Provide the (x, y) coordinate of the cell's center where the given text is located.  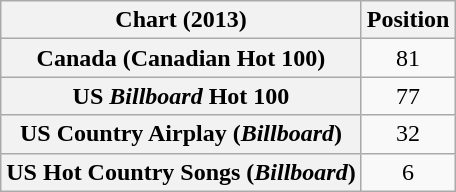
32 (408, 134)
81 (408, 58)
Chart (2013) (181, 20)
Canada (Canadian Hot 100) (181, 58)
US Hot Country Songs (Billboard) (181, 172)
US Country Airplay (Billboard) (181, 134)
6 (408, 172)
77 (408, 96)
Position (408, 20)
US Billboard Hot 100 (181, 96)
